Provide the [X, Y] coordinate of the cell's center where the given text is located.  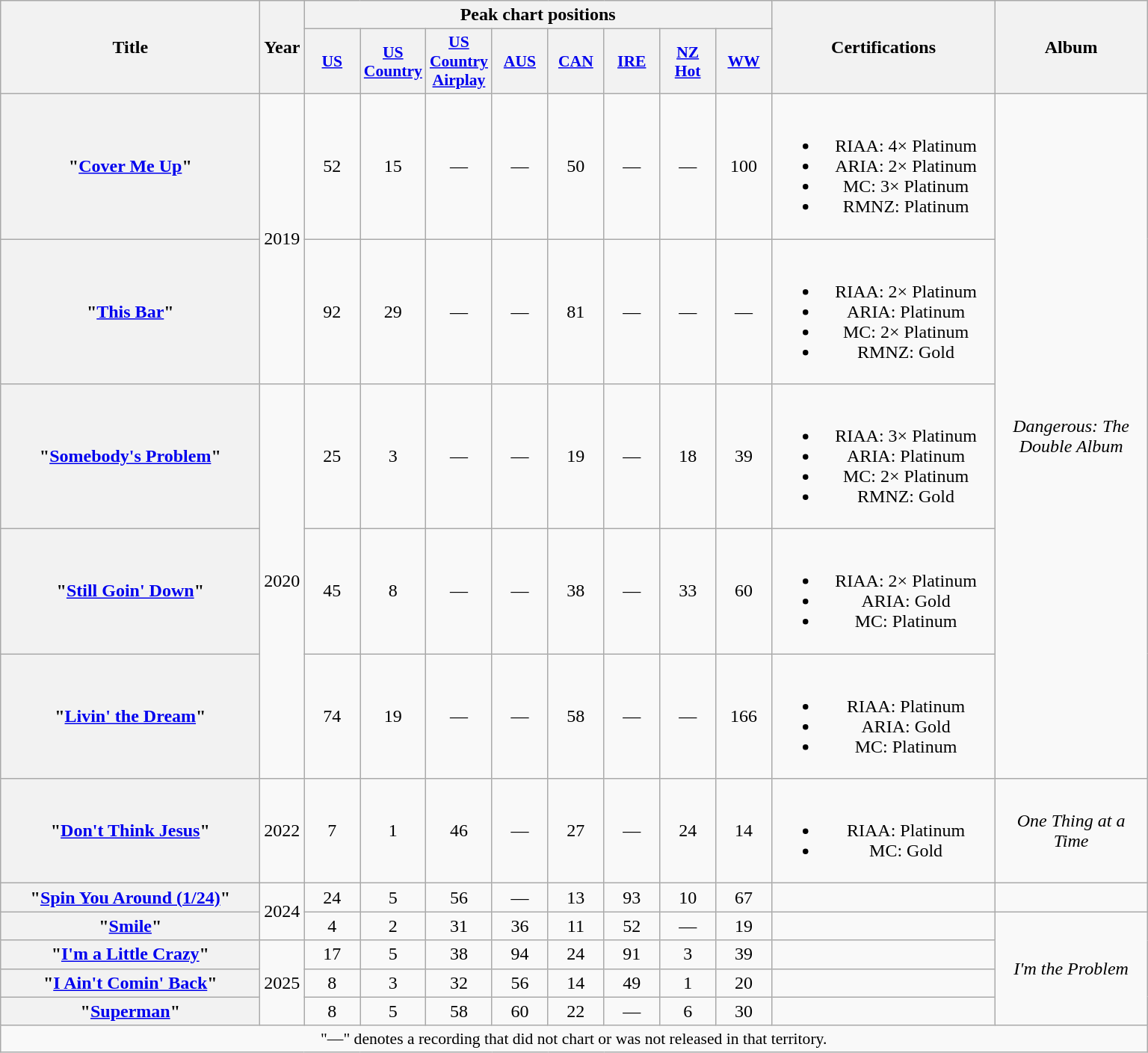
81 [575, 312]
31 [459, 926]
RIAA: PlatinumMC: Gold [883, 831]
74 [332, 716]
2 [393, 926]
7 [332, 831]
US [332, 61]
30 [744, 1011]
29 [393, 312]
One Thing at a Time [1072, 831]
"I'm a Little Crazy" [130, 954]
20 [744, 983]
RIAA: 3× PlatinumARIA: PlatinumMC: 2× PlatinumRMNZ: Gold [883, 457]
91 [632, 954]
US Country Airplay [459, 61]
Dangerous: The Double Album [1072, 436]
"Still Goin' Down" [130, 592]
I'm the Problem [1072, 969]
22 [575, 1011]
Certifications [883, 48]
17 [332, 954]
RIAA: PlatinumARIA: GoldMC: Platinum [883, 716]
6 [688, 1011]
49 [632, 983]
36 [520, 926]
"Smile" [130, 926]
CAN [575, 61]
67 [744, 898]
94 [520, 954]
"Don't Think Jesus" [130, 831]
"Superman" [130, 1011]
33 [688, 592]
2025 [283, 983]
WW [744, 61]
11 [575, 926]
50 [575, 166]
Year [283, 48]
13 [575, 898]
RIAA: 2× PlatinumARIA: GoldMC: Platinum [883, 592]
10 [688, 898]
Album [1072, 48]
"Spin You Around (1/24)" [130, 898]
"This Bar" [130, 312]
4 [332, 926]
"—" denotes a recording that did not chart or was not released in that territory. [574, 1039]
18 [688, 457]
AUS [520, 61]
15 [393, 166]
RIAA: 2× PlatinumARIA: PlatinumMC: 2× PlatinumRMNZ: Gold [883, 312]
25 [332, 457]
"Cover Me Up" [130, 166]
27 [575, 831]
IRE [632, 61]
100 [744, 166]
93 [632, 898]
166 [744, 716]
2019 [283, 238]
US Country [393, 61]
RIAA: 4× PlatinumARIA: 2× PlatinumMC: 3× PlatinumRMNZ: Platinum [883, 166]
"Somebody's Problem" [130, 457]
Peak chart positions [538, 15]
46 [459, 831]
"I Ain't Comin' Back" [130, 983]
2024 [283, 912]
2020 [283, 581]
2022 [283, 831]
45 [332, 592]
Title [130, 48]
"Livin' the Dream" [130, 716]
32 [459, 983]
92 [332, 312]
NZHot [688, 61]
